Detect which cell encompasses the target text, then output its (x, y) center coordinate. 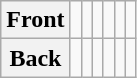
Back (36, 58)
Front (36, 20)
